Output the [x, y] coordinate of the center of the cell containing the given text.  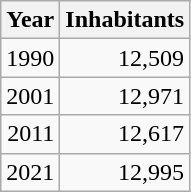
12,617 [125, 134]
Inhabitants [125, 20]
12,509 [125, 58]
2021 [30, 172]
Year [30, 20]
2011 [30, 134]
12,971 [125, 96]
1990 [30, 58]
12,995 [125, 172]
2001 [30, 96]
